Scan for the cell matching the given text and deliver its (X, Y) coordinate at center. 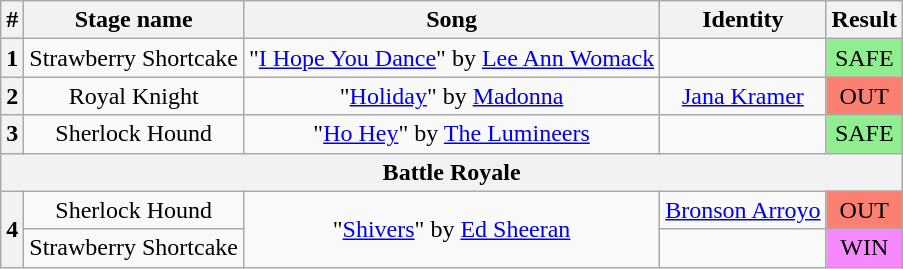
Stage name (134, 20)
Bronson Arroyo (743, 210)
Royal Knight (134, 96)
1 (12, 58)
"Shivers" by Ed Sheeran (451, 229)
3 (12, 134)
Song (451, 20)
"I Hope You Dance" by Lee Ann Womack (451, 58)
Battle Royale (452, 172)
2 (12, 96)
Result (864, 20)
# (12, 20)
"Ho Hey" by The Lumineers (451, 134)
Identity (743, 20)
WIN (864, 248)
"Holiday" by Madonna (451, 96)
4 (12, 229)
Jana Kramer (743, 96)
